Output the (X, Y) coordinate of the center of the cell containing the given text.  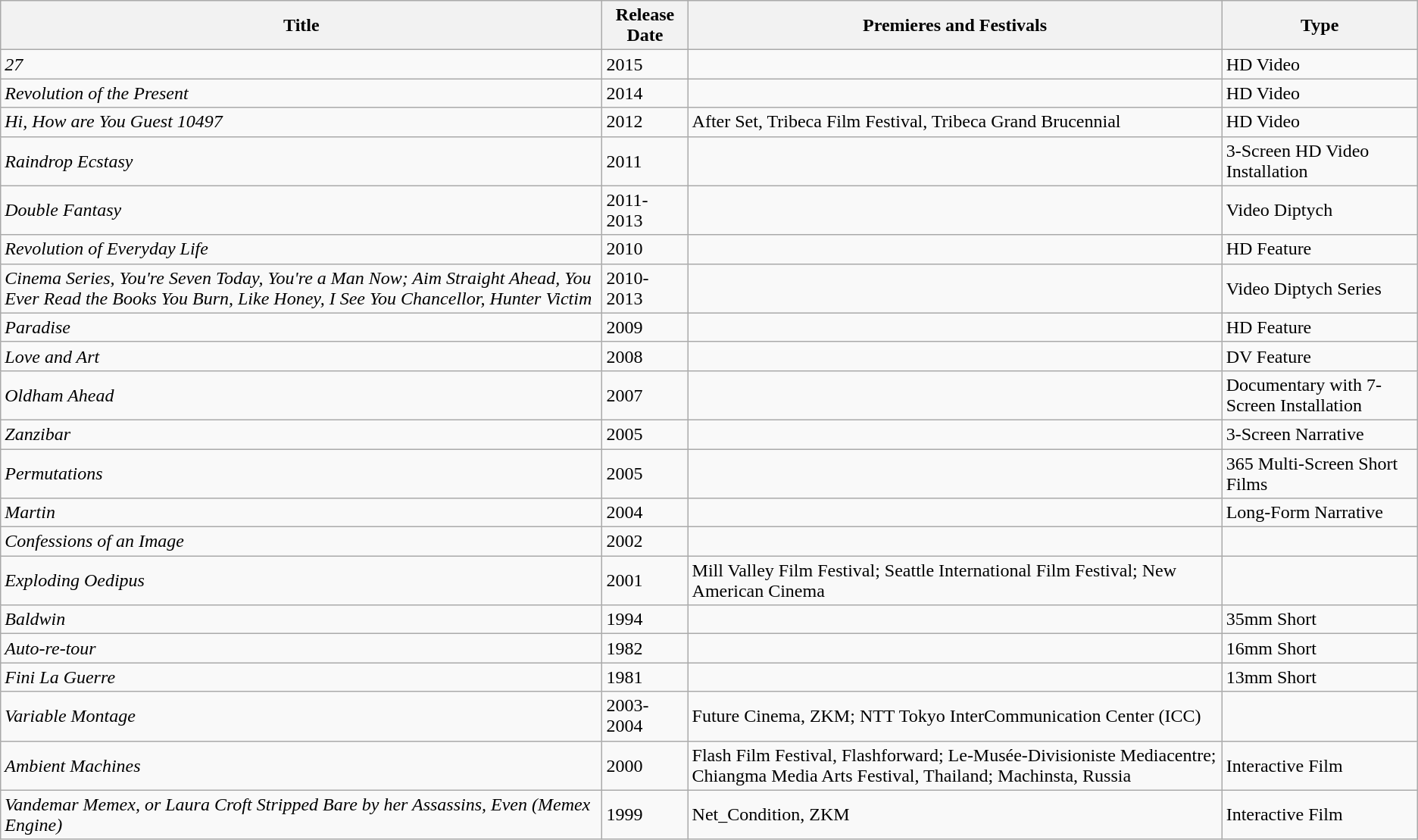
2010 (645, 249)
DV Feature (1320, 356)
2010-2013 (645, 288)
Paradise (301, 327)
Baldwin (301, 620)
Title (301, 26)
Video Diptych (1320, 211)
2011-2013 (645, 211)
2011 (645, 161)
Long-Form Narrative (1320, 513)
3-Screen HD Video Installation (1320, 161)
Ambient Machines (301, 765)
Fini La Guerre (301, 677)
2003-2004 (645, 717)
Exploding Oedipus (301, 580)
Double Fantasy (301, 211)
Documentary with 7-Screen Installation (1320, 395)
2012 (645, 122)
2007 (645, 395)
2014 (645, 93)
2009 (645, 327)
16mm Short (1320, 648)
Confessions of an Image (301, 542)
Hi, How are You Guest 10497 (301, 122)
2001 (645, 580)
Flash Film Festival, Flashforward; Le-Musée-Divisioniste Mediacentre; Chiangma Media Arts Festival, Thailand; Machinsta, Russia (954, 765)
1994 (645, 620)
Type (1320, 26)
27 (301, 64)
Auto-re-tour (301, 648)
2000 (645, 765)
1999 (645, 815)
Martin (301, 513)
35mm Short (1320, 620)
Video Diptych Series (1320, 288)
Revolution of the Present (301, 93)
3-Screen Narrative (1320, 434)
Revolution of Everyday Life (301, 249)
2004 (645, 513)
Permutations (301, 473)
1981 (645, 677)
13mm Short (1320, 677)
Variable Montage (301, 717)
Premieres and Festivals (954, 26)
Zanzibar (301, 434)
Raindrop Ecstasy (301, 161)
2002 (645, 542)
Oldham Ahead (301, 395)
Mill Valley Film Festival; Seattle International Film Festival; New American Cinema (954, 580)
2008 (645, 356)
Release Date (645, 26)
1982 (645, 648)
After Set, Tribeca Film Festival, Tribeca Grand Brucennial (954, 122)
Future Cinema, ZKM; NTT Tokyo InterCommunication Center (ICC) (954, 717)
2015 (645, 64)
Vandemar Memex, or Laura Croft Stripped Bare by her Assassins, Even (Memex Engine) (301, 815)
Net_Condition, ZKM (954, 815)
365 Multi-Screen Short Films (1320, 473)
Love and Art (301, 356)
